Output the [x, y] coordinate of the center of the cell containing the given text.  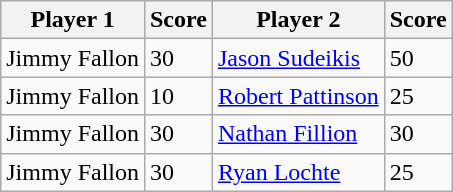
Robert Pattinson [298, 96]
50 [418, 58]
Jason Sudeikis [298, 58]
Player 2 [298, 20]
Player 1 [73, 20]
Nathan Fillion [298, 134]
Ryan Lochte [298, 172]
10 [178, 96]
